Detect which cell encompasses the target text, then output its (x, y) center coordinate. 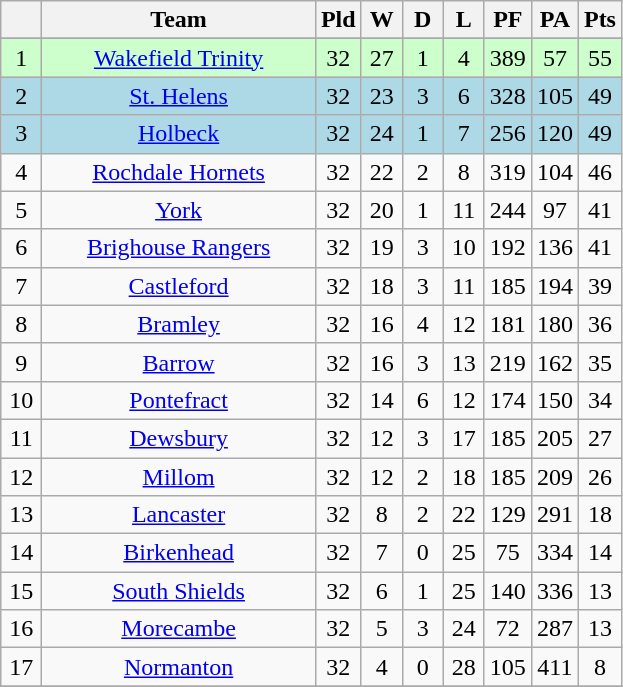
South Shields (179, 591)
L (464, 20)
PF (508, 20)
Castleford (179, 286)
120 (554, 134)
97 (554, 210)
35 (600, 362)
Millom (179, 477)
174 (508, 400)
205 (554, 438)
PA (554, 20)
Dewsbury (179, 438)
39 (600, 286)
Wakefield Trinity (179, 58)
York (179, 210)
328 (508, 96)
Brighouse Rangers (179, 248)
209 (554, 477)
219 (508, 362)
Rochdale Hornets (179, 172)
15 (22, 591)
Pld (338, 20)
Holbeck (179, 134)
334 (554, 553)
23 (382, 96)
287 (554, 629)
W (382, 20)
256 (508, 134)
180 (554, 324)
291 (554, 515)
104 (554, 172)
28 (464, 667)
72 (508, 629)
57 (554, 58)
46 (600, 172)
36 (600, 324)
Birkenhead (179, 553)
Bramley (179, 324)
411 (554, 667)
319 (508, 172)
75 (508, 553)
162 (554, 362)
Lancaster (179, 515)
150 (554, 400)
D (422, 20)
129 (508, 515)
26 (600, 477)
181 (508, 324)
194 (554, 286)
389 (508, 58)
Pts (600, 20)
Normanton (179, 667)
Pontefract (179, 400)
Barrow (179, 362)
192 (508, 248)
244 (508, 210)
55 (600, 58)
19 (382, 248)
336 (554, 591)
136 (554, 248)
34 (600, 400)
140 (508, 591)
St. Helens (179, 96)
Morecambe (179, 629)
Team (179, 20)
9 (22, 362)
20 (382, 210)
